Capture the cell that displays the provided text and extract its (X, Y) central coordinate. 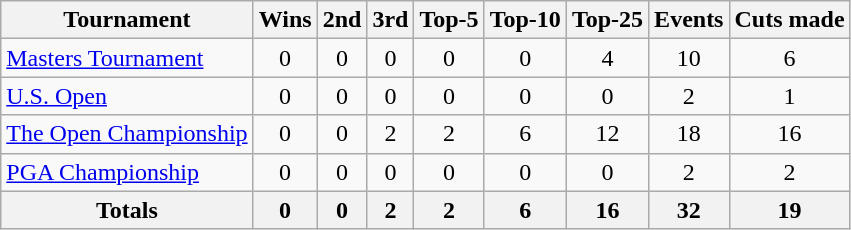
Events (689, 20)
Wins (285, 20)
32 (689, 210)
Masters Tournament (127, 58)
Tournament (127, 20)
18 (689, 134)
Top-25 (607, 20)
10 (689, 58)
U.S. Open (127, 96)
Top-5 (449, 20)
19 (790, 210)
The Open Championship (127, 134)
4 (607, 58)
Top-10 (525, 20)
3rd (390, 20)
PGA Championship (127, 172)
1 (790, 96)
Cuts made (790, 20)
2nd (342, 20)
Totals (127, 210)
12 (607, 134)
